Return the (X, Y) coordinate for the center point of the cell that contains the specified text.  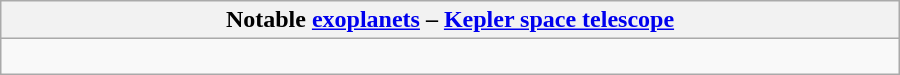
Notable exoplanets – Kepler space telescope (450, 20)
